For the text-containing cell, return its midpoint in [X, Y] coordinate format. 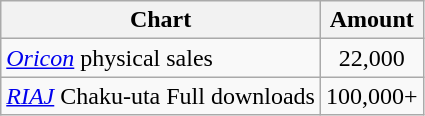
Oricon physical sales [161, 58]
Chart [161, 20]
22,000 [372, 58]
100,000+ [372, 96]
RIAJ Chaku-uta Full downloads [161, 96]
Amount [372, 20]
